Determine the (X, Y) coordinate at the center of the cell enclosing the given text.  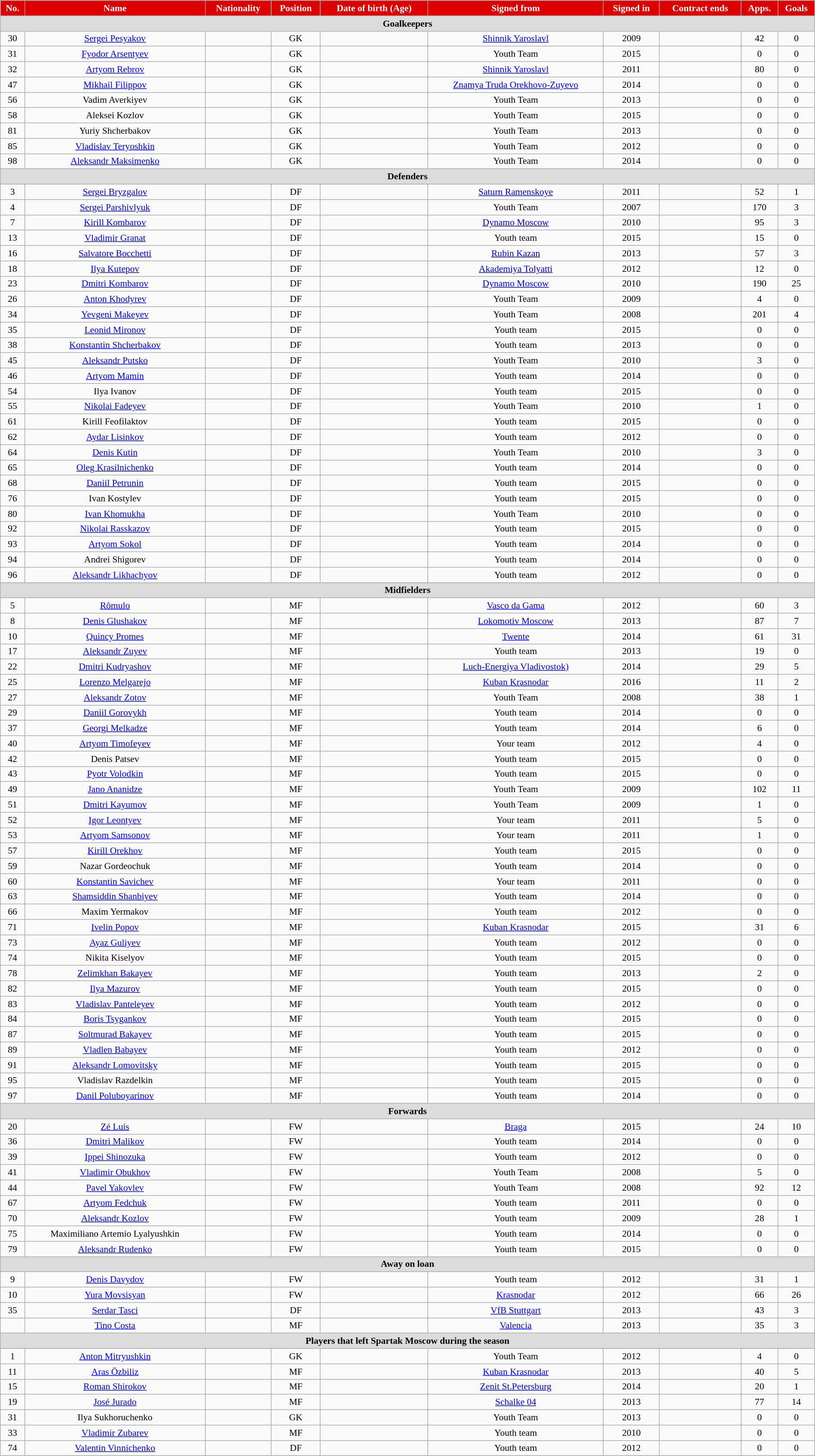
Saturn Ramenskoye (515, 192)
17 (13, 651)
Kirill Feofilaktov (115, 422)
45 (13, 361)
Aleksandr Kozlov (115, 1219)
Vladimir Granat (115, 238)
Salvatore Bocchetti (115, 253)
16 (13, 253)
Artyom Sokol (115, 544)
Denis Kutin (115, 452)
Shamsiddin Shanbiyev (115, 897)
39 (13, 1157)
Yura Movsisyan (115, 1295)
Name (115, 8)
77 (760, 1402)
23 (13, 284)
93 (13, 544)
Denis Davydov (115, 1280)
Rubin Kazan (515, 253)
71 (13, 928)
58 (13, 116)
68 (13, 483)
Boris Tsygankov (115, 1019)
Andrei Shigorev (115, 560)
56 (13, 100)
Sergei Parshivlyuk (115, 207)
Aleksandr Lomovitsky (115, 1065)
Zé Luís (115, 1127)
Yuriy Shcherbakov (115, 131)
2007 (631, 207)
85 (13, 146)
Valencia (515, 1326)
Leonid Mironov (115, 330)
55 (13, 406)
67 (13, 1203)
54 (13, 391)
41 (13, 1173)
2016 (631, 682)
28 (760, 1219)
Zelimkhan Bakayev (115, 974)
Valentin Vinnichenko (115, 1448)
VfB Stuttgart (515, 1310)
Signed from (515, 8)
83 (13, 1004)
64 (13, 452)
Vladislav Teryoshkin (115, 146)
22 (13, 667)
84 (13, 1019)
Kirill Kombarov (115, 223)
Luch-Energiya Vladivostok) (515, 667)
Twente (515, 636)
Aleksandr Maksimenko (115, 161)
98 (13, 161)
94 (13, 560)
Position (296, 8)
81 (13, 131)
Goalkeepers (407, 24)
8 (13, 621)
Aydar Lisinkov (115, 437)
Anton Khodyrev (115, 299)
Fyodor Arsentyev (115, 54)
Ippei Shinozuka (115, 1157)
62 (13, 437)
82 (13, 989)
Nikita Kiselyov (115, 958)
Kirill Orekhov (115, 851)
Apps. (760, 8)
14 (796, 1402)
Yevgeni Makeyev (115, 315)
Denis Glushakov (115, 621)
No. (13, 8)
73 (13, 943)
13 (13, 238)
Ilya Kutepov (115, 269)
33 (13, 1433)
Aras Özbiliz (115, 1372)
Denis Patsev (115, 759)
75 (13, 1234)
190 (760, 284)
Schalke 04 (515, 1402)
Tino Costa (115, 1326)
Soltmurad Bakayev (115, 1035)
Konstantin Savichev (115, 882)
Jano Ananidze (115, 789)
Away on loan (407, 1264)
79 (13, 1249)
Quincy Promes (115, 636)
Aleksandr Zuyev (115, 651)
Signed in (631, 8)
Ivelin Popov (115, 928)
70 (13, 1219)
Vasco da Gama (515, 606)
Sergei Bryzgalov (115, 192)
Vladimir Obukhov (115, 1173)
Ivan Khomukha (115, 514)
18 (13, 269)
Sergei Pesyakov (115, 39)
Georgi Melkadze (115, 728)
49 (13, 789)
Roman Shirokov (115, 1387)
36 (13, 1142)
Pavel Yakovlev (115, 1188)
44 (13, 1188)
Anton Mitryushkin (115, 1356)
Ilya Sukhoruchenko (115, 1418)
Pyotr Volodkin (115, 774)
Konstantin Shcherbakov (115, 345)
Igor Leontyev (115, 820)
Defenders (407, 177)
Daniil Gorovykh (115, 713)
Oleg Krasilnichenko (115, 468)
201 (760, 315)
Dmitri Kudryashov (115, 667)
170 (760, 207)
Midfielders (407, 590)
Aleksandr Likhachyov (115, 575)
102 (760, 789)
Aleksandr Zotov (115, 697)
Nikolai Fadeyev (115, 406)
Vladislav Razdelkin (115, 1081)
91 (13, 1065)
27 (13, 697)
Rômulo (115, 606)
89 (13, 1050)
51 (13, 805)
Vladlen Babayev (115, 1050)
Lorenzo Melgarejo (115, 682)
Ilya Mazurov (115, 989)
Artyom Fedchuk (115, 1203)
Artyom Mamin (115, 376)
Nationality (238, 8)
Dmitri Kayumov (115, 805)
Aleksandr Rudenko (115, 1249)
Aleksandr Putsko (115, 361)
Vladislav Panteleyev (115, 1004)
Zenit St.Petersburg (515, 1387)
Date of birth (Age) (374, 8)
Vladimir Zubarev (115, 1433)
24 (760, 1127)
Goals (796, 8)
Ivan Kostylev (115, 498)
96 (13, 575)
9 (13, 1280)
Lokomotiv Moscow (515, 621)
65 (13, 468)
Artyom Timofeyev (115, 743)
78 (13, 974)
Akademiya Tolyatti (515, 269)
Serdar Tasci (115, 1310)
Artyom Samsonov (115, 836)
Znamya Truda Orekhovo-Zuyevo (515, 85)
34 (13, 315)
Aleksei Kozlov (115, 116)
Dmitri Kombarov (115, 284)
Contract ends (700, 8)
Maximiliano Artemio Lyalyushkin (115, 1234)
Mikhail Filippov (115, 85)
46 (13, 376)
Ilya Ivanov (115, 391)
Ayaz Guliyev (115, 943)
Nikolai Rasskazov (115, 529)
37 (13, 728)
Forwards (407, 1111)
Artyom Rebrov (115, 70)
José Jurado (115, 1402)
30 (13, 39)
Nazar Gordeochuk (115, 866)
59 (13, 866)
97 (13, 1096)
Vadim Averkiyev (115, 100)
Maxim Yermakov (115, 912)
63 (13, 897)
76 (13, 498)
53 (13, 836)
Players that left Spartak Moscow during the season (407, 1341)
32 (13, 70)
Danil Poluboyarinov (115, 1096)
Daniil Petrunin (115, 483)
Krasnodar (515, 1295)
Braga (515, 1127)
Dmitri Malikov (115, 1142)
47 (13, 85)
